Capture the cell that displays the provided text and extract its (x, y) central coordinate. 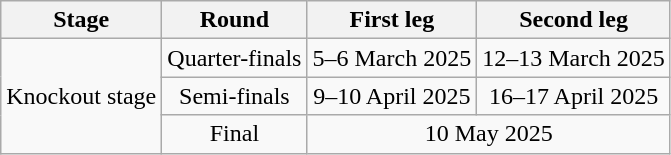
10 May 2025 (488, 134)
Knockout stage (82, 96)
Quarter-finals (234, 58)
9–10 April 2025 (392, 96)
Semi-finals (234, 96)
Second leg (574, 20)
First leg (392, 20)
16–17 April 2025 (574, 96)
5–6 March 2025 (392, 58)
12–13 March 2025 (574, 58)
Stage (82, 20)
Final (234, 134)
Round (234, 20)
